Provide the [X, Y] coordinate of the cell's center where the given text is located.  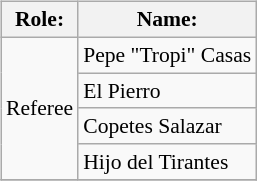
Copetes Salazar [167, 126]
Hijo del Tirantes [167, 162]
Name: [167, 20]
Pepe "Tropi" Casas [167, 55]
El Pierro [167, 91]
Role: [40, 20]
Referee [40, 108]
